Capture the cell that displays the provided text and extract its [x, y] central coordinate. 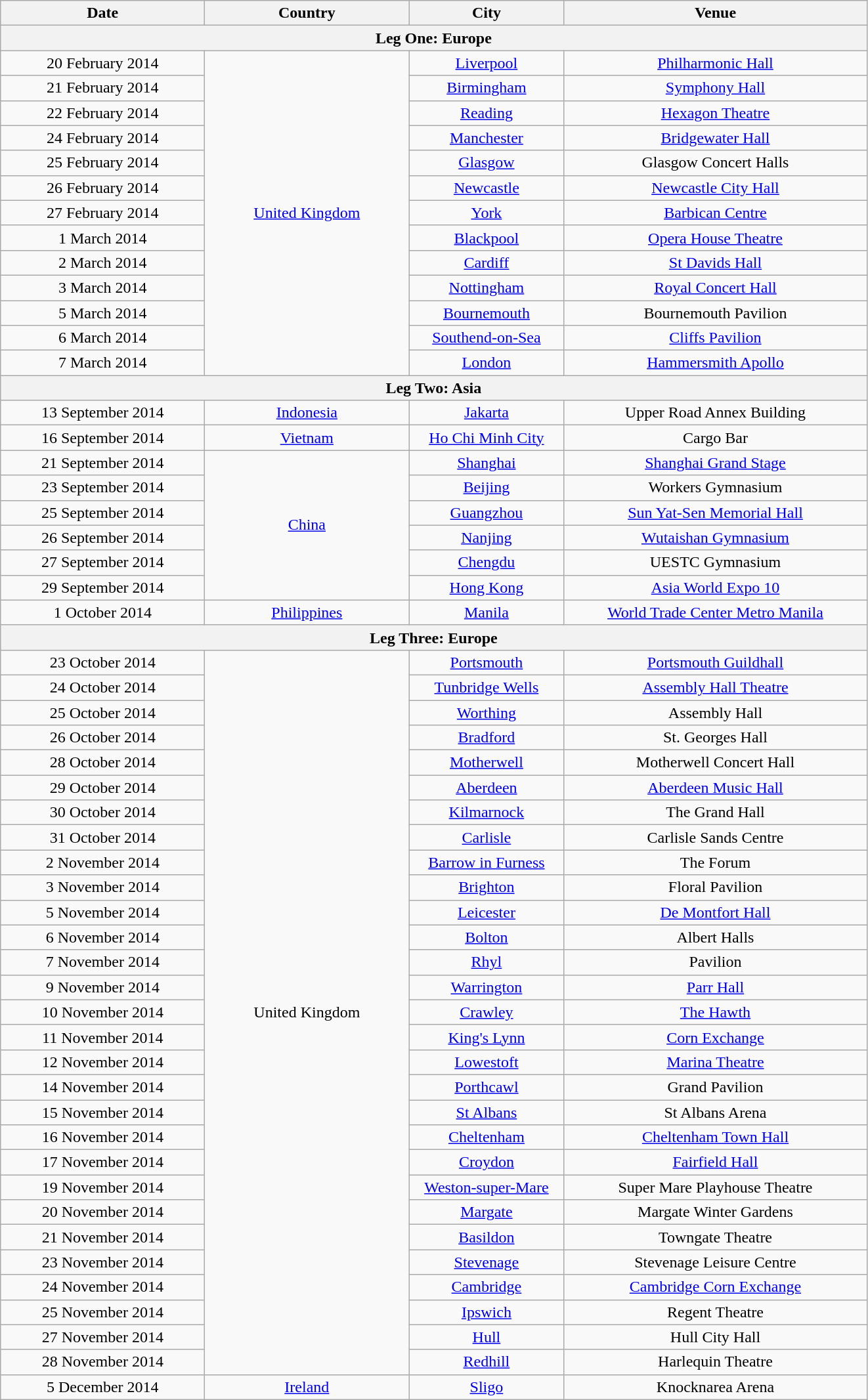
Assembly Hall [716, 712]
Stevenage Leisure Centre [716, 1262]
Hammersmith Apollo [716, 363]
30 October 2014 [102, 813]
Grand Pavilion [716, 1087]
Crawley [487, 1012]
St. Georges Hall [716, 738]
Venue [716, 13]
De Montfort Hall [716, 912]
16 November 2014 [102, 1137]
27 February 2014 [102, 213]
3 November 2014 [102, 887]
6 November 2014 [102, 937]
Sligo [487, 1387]
21 September 2014 [102, 463]
Portsmouth [487, 662]
Symphony Hall [716, 88]
Bournemouth Pavilion [716, 313]
Bridgewater Hall [716, 138]
Reading [487, 113]
Aberdeen [487, 788]
1 October 2014 [102, 612]
9 November 2014 [102, 987]
5 December 2014 [102, 1387]
5 March 2014 [102, 313]
Nottingham [487, 287]
Cardiff [487, 263]
Warrington [487, 987]
24 February 2014 [102, 138]
Guangzhou [487, 513]
Country [307, 13]
UESTC Gymnasium [716, 562]
Ireland [307, 1387]
Newcastle City Hall [716, 188]
Marina Theatre [716, 1062]
17 November 2014 [102, 1162]
Southend-on-Sea [487, 338]
China [307, 525]
25 February 2014 [102, 163]
Philharmonic Hall [716, 63]
York [487, 213]
Nanjing [487, 538]
7 March 2014 [102, 363]
Weston-super-Mare [487, 1187]
Worthing [487, 712]
13 September 2014 [102, 413]
5 November 2014 [102, 912]
20 November 2014 [102, 1212]
City [487, 13]
Albert Halls [716, 937]
Carlisle [487, 838]
31 October 2014 [102, 838]
29 September 2014 [102, 587]
Carlisle Sands Centre [716, 838]
Hull [487, 1337]
24 October 2014 [102, 687]
Knocknarea Arena [716, 1387]
Leicester [487, 912]
Asia World Expo 10 [716, 587]
Hong Kong [487, 587]
Super Mare Playhouse Theatre [716, 1187]
Lowestoft [487, 1062]
St Albans [487, 1113]
Kilmarnock [487, 813]
Motherwell Concert Hall [716, 763]
The Grand Hall [716, 813]
Cheltenham [487, 1137]
10 November 2014 [102, 1012]
21 February 2014 [102, 88]
Manchester [487, 138]
Cliffs Pavilion [716, 338]
Newcastle [487, 188]
Aberdeen Music Hall [716, 788]
Motherwell [487, 763]
Glasgow [487, 163]
25 September 2014 [102, 513]
Vietnam [307, 438]
Jakarta [487, 413]
Redhill [487, 1362]
Fairfield Hall [716, 1162]
Cheltenham Town Hall [716, 1137]
Porthcawl [487, 1087]
Glasgow Concert Halls [716, 163]
Birmingham [487, 88]
Corn Exchange [716, 1037]
Cargo Bar [716, 438]
Leg Three: Europe [433, 637]
Chengdu [487, 562]
23 October 2014 [102, 662]
Workers Gymnasium [716, 488]
Pavilion [716, 962]
Wutaishan Gymnasium [716, 538]
Brighton [487, 887]
Sun Yat-Sen Memorial Hall [716, 513]
23 September 2014 [102, 488]
London [487, 363]
26 September 2014 [102, 538]
Tunbridge Wells [487, 687]
Opera House Theatre [716, 238]
St Albans Arena [716, 1113]
Bournemouth [487, 313]
Barrow in Furness [487, 862]
Rhyl [487, 962]
16 September 2014 [102, 438]
23 November 2014 [102, 1262]
14 November 2014 [102, 1087]
Shanghai Grand Stage [716, 463]
Regent Theatre [716, 1312]
Portsmouth Guildhall [716, 662]
6 March 2014 [102, 338]
Cambridge Corn Exchange [716, 1287]
Indonesia [307, 413]
Parr Hall [716, 987]
Assembly Hall Theatre [716, 687]
Liverpool [487, 63]
1 March 2014 [102, 238]
11 November 2014 [102, 1037]
King's Lynn [487, 1037]
Date [102, 13]
20 February 2014 [102, 63]
Cambridge [487, 1287]
2 March 2014 [102, 263]
Leg Two: Asia [433, 388]
28 October 2014 [102, 763]
Philippines [307, 612]
26 February 2014 [102, 188]
2 November 2014 [102, 862]
Croydon [487, 1162]
21 November 2014 [102, 1237]
The Hawth [716, 1012]
Ho Chi Minh City [487, 438]
Ipswich [487, 1312]
Leg One: Europe [433, 38]
22 February 2014 [102, 113]
27 September 2014 [102, 562]
Floral Pavilion [716, 887]
29 October 2014 [102, 788]
12 November 2014 [102, 1062]
Harlequin Theatre [716, 1362]
Upper Road Annex Building [716, 413]
Stevenage [487, 1262]
25 November 2014 [102, 1312]
The Forum [716, 862]
Beijing [487, 488]
28 November 2014 [102, 1362]
26 October 2014 [102, 738]
Hull City Hall [716, 1337]
27 November 2014 [102, 1337]
3 March 2014 [102, 287]
Towngate Theatre [716, 1237]
Bolton [487, 937]
25 October 2014 [102, 712]
Margate [487, 1212]
Basildon [487, 1237]
Royal Concert Hall [716, 287]
19 November 2014 [102, 1187]
Manila [487, 612]
7 November 2014 [102, 962]
Hexagon Theatre [716, 113]
Shanghai [487, 463]
St Davids Hall [716, 263]
24 November 2014 [102, 1287]
World Trade Center Metro Manila [716, 612]
Bradford [487, 738]
Blackpool [487, 238]
Margate Winter Gardens [716, 1212]
Barbican Centre [716, 213]
15 November 2014 [102, 1113]
